Extract the [X, Y] coordinate from the center of the cell holding the provided text.  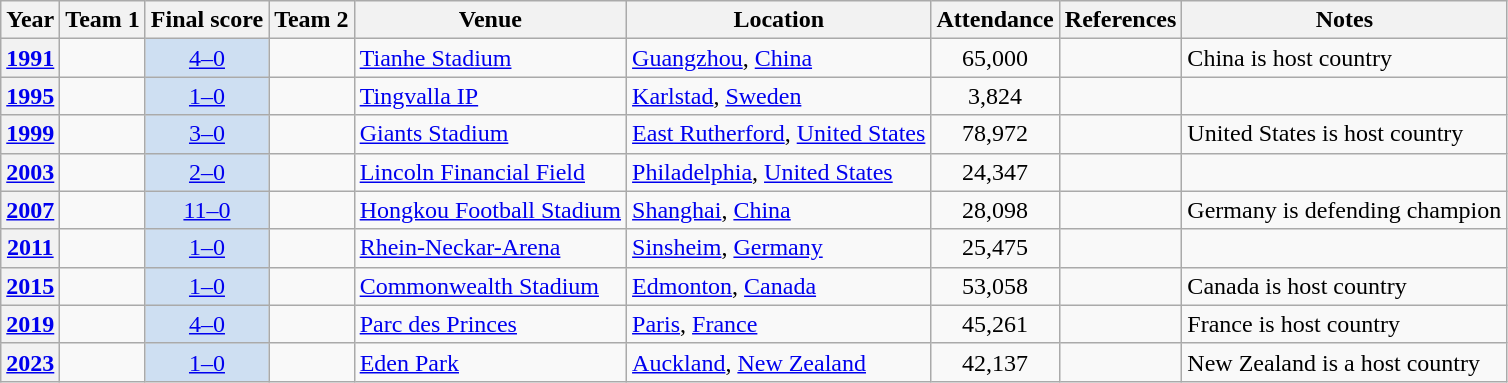
Philadelphia, United States [779, 172]
East Rutherford, United States [779, 134]
24,347 [995, 172]
Giants Stadium [490, 134]
3–0 [206, 134]
Paris, France [779, 324]
3,824 [995, 96]
1991 [30, 58]
2023 [30, 362]
1999 [30, 134]
Guangzhou, China [779, 58]
78,972 [995, 134]
References [1120, 20]
1995 [30, 96]
Sinsheim, Germany [779, 248]
42,137 [995, 362]
Tingvalla IP [490, 96]
28,098 [995, 210]
Location [779, 20]
2019 [30, 324]
2–0 [206, 172]
United States is host country [1344, 134]
Final score [206, 20]
New Zealand is a host country [1344, 362]
Commonwealth Stadium [490, 286]
45,261 [995, 324]
China is host country [1344, 58]
Team 1 [103, 20]
Parc des Princes [490, 324]
25,475 [995, 248]
53,058 [995, 286]
Rhein-Neckar-Arena [490, 248]
Lincoln Financial Field [490, 172]
Auckland, New Zealand [779, 362]
2011 [30, 248]
Edmonton, Canada [779, 286]
Canada is host country [1344, 286]
Notes [1344, 20]
11–0 [206, 210]
Year [30, 20]
65,000 [995, 58]
Attendance [995, 20]
Team 2 [312, 20]
Venue [490, 20]
2015 [30, 286]
Karlstad, Sweden [779, 96]
Tianhe Stadium [490, 58]
Germany is defending champion [1344, 210]
Hongkou Football Stadium [490, 210]
France is host country [1344, 324]
Shanghai, China [779, 210]
2007 [30, 210]
Eden Park [490, 362]
2003 [30, 172]
